Detect which cell encompasses the target text, then output its [X, Y] center coordinate. 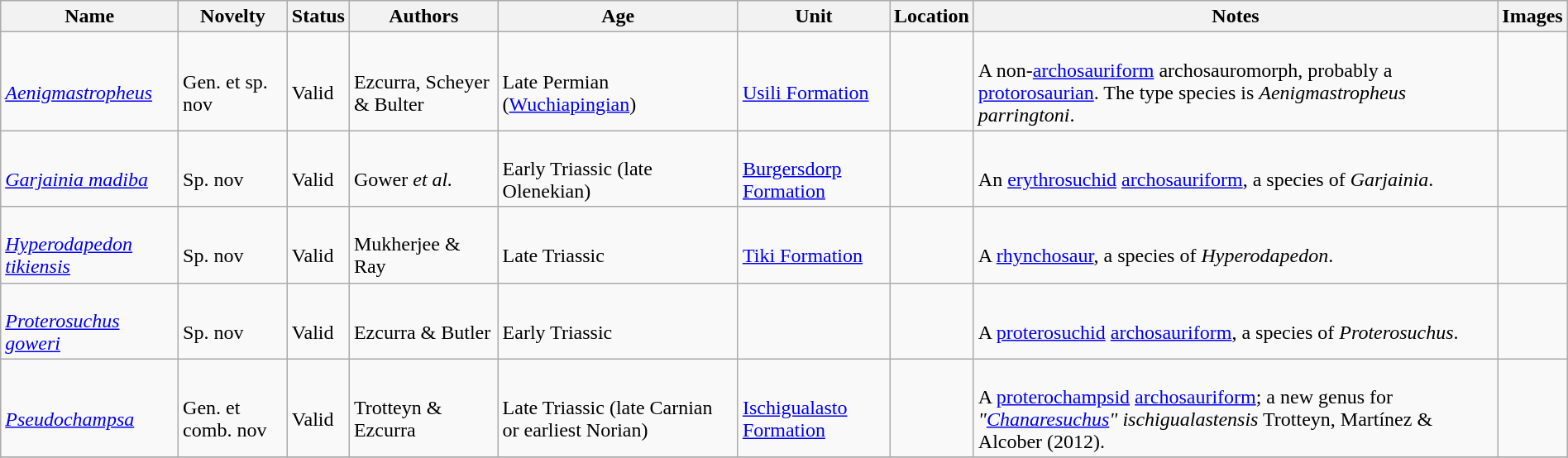
Location [932, 17]
Late Permian (Wuchiapingian) [618, 81]
Age [618, 17]
Ezcurra & Butler [423, 321]
A proterosuchid archosauriform, a species of Proterosuchus. [1236, 321]
Pseudochampsa [89, 408]
Name [89, 17]
Late Triassic (late Carnian or earliest Norian) [618, 408]
Late Triassic [618, 245]
Aenigmastropheus [89, 81]
Trotteyn & Ezcurra [423, 408]
Gen. et comb. nov [233, 408]
Early Triassic [618, 321]
Garjainia madiba [89, 169]
Ischigualasto Formation [814, 408]
Hyperodapedon tikiensis [89, 245]
Mukherjee & Ray [423, 245]
Gower et al. [423, 169]
A rhynchosaur, a species of Hyperodapedon. [1236, 245]
A non-archosauriform archosauromorph, probably a protorosaurian. The type species is Aenigmastropheus parringtoni. [1236, 81]
Early Triassic (late Olenekian) [618, 169]
Usili Formation [814, 81]
Burgersdorp Formation [814, 169]
Notes [1236, 17]
Status [318, 17]
Tiki Formation [814, 245]
Ezcurra, Scheyer & Bulter [423, 81]
Novelty [233, 17]
Proterosuchus goweri [89, 321]
Unit [814, 17]
Gen. et sp. nov [233, 81]
An erythrosuchid archosauriform, a species of Garjainia. [1236, 169]
Images [1532, 17]
Authors [423, 17]
A proterochampsid archosauriform; a new genus for "Chanaresuchus" ischigualastensis Trotteyn, Martínez & Alcober (2012). [1236, 408]
